For the text-containing cell, return its midpoint in [X, Y] coordinate format. 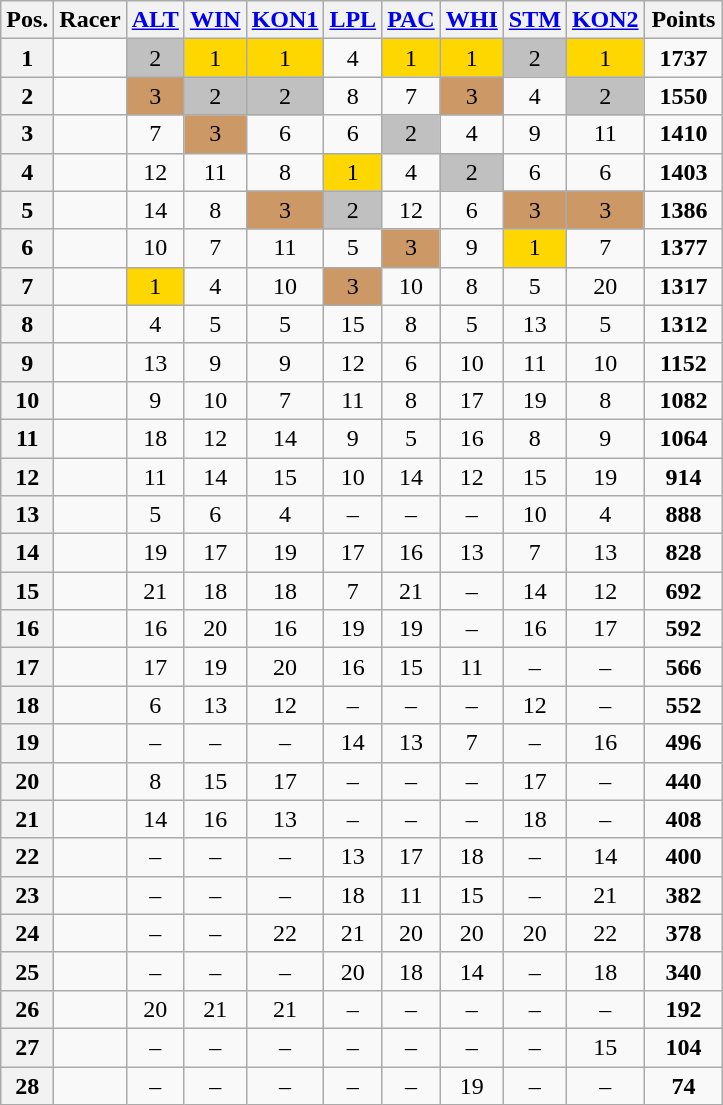
914 [684, 477]
592 [684, 629]
828 [684, 553]
KON2 [605, 20]
1377 [684, 248]
692 [684, 591]
1064 [684, 438]
24 [28, 933]
23 [28, 895]
WHI [472, 20]
440 [684, 781]
26 [28, 1009]
382 [684, 895]
LPL [353, 20]
27 [28, 1047]
25 [28, 971]
Points [684, 20]
1152 [684, 362]
1386 [684, 210]
566 [684, 667]
1403 [684, 172]
PAC [412, 20]
WIN [215, 20]
1550 [684, 96]
104 [684, 1047]
888 [684, 515]
1737 [684, 58]
28 [28, 1085]
192 [684, 1009]
340 [684, 971]
Pos. [28, 20]
1312 [684, 324]
552 [684, 705]
400 [684, 857]
STM [534, 20]
496 [684, 743]
408 [684, 819]
KON1 [285, 20]
Racer [90, 20]
ALT [155, 20]
378 [684, 933]
1082 [684, 400]
1410 [684, 134]
1317 [684, 286]
74 [684, 1085]
